Scan for the cell matching the given text and deliver its (X, Y) coordinate at center. 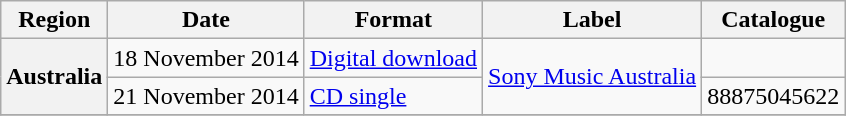
Australia (54, 77)
Date (206, 20)
CD single (393, 96)
Sony Music Australia (592, 77)
18 November 2014 (206, 58)
Digital download (393, 58)
Catalogue (774, 20)
88875045622 (774, 96)
Format (393, 20)
Label (592, 20)
21 November 2014 (206, 96)
Region (54, 20)
